Scan for the cell matching the given text and deliver its (x, y) coordinate at center. 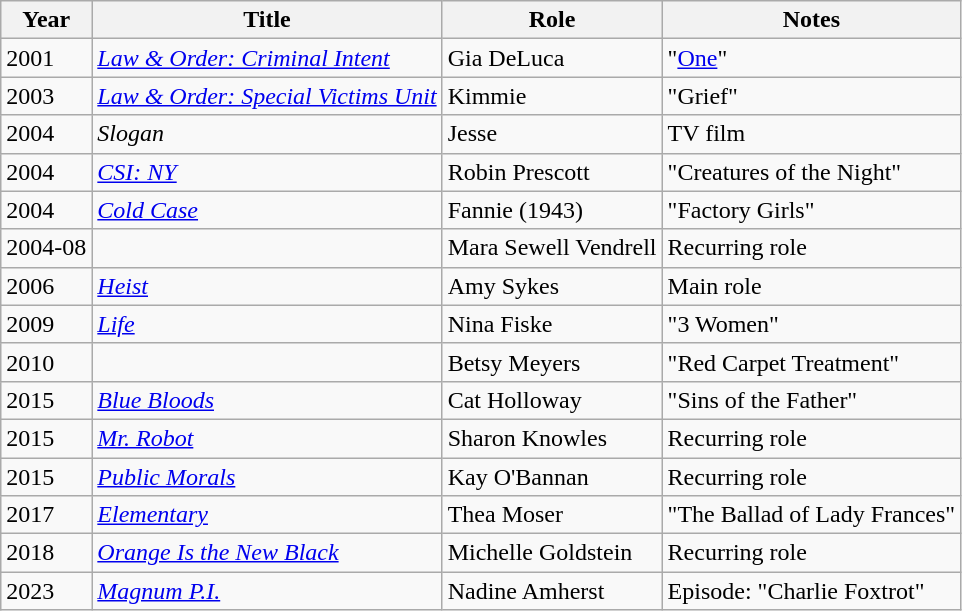
Robin Prescott (552, 172)
"One" (812, 58)
"The Ballad of Lady Frances" (812, 515)
Mr. Robot (267, 438)
2018 (46, 553)
"3 Women" (812, 324)
"Sins of the Father" (812, 400)
"Factory Girls" (812, 210)
TV film (812, 134)
2004-08 (46, 248)
Jesse (552, 134)
Gia DeLuca (552, 58)
Role (552, 20)
"Grief" (812, 96)
Elementary (267, 515)
Kimmie (552, 96)
Notes (812, 20)
2003 (46, 96)
Slogan (267, 134)
Public Morals (267, 477)
CSI: NY (267, 172)
2009 (46, 324)
Heist (267, 286)
2010 (46, 362)
Main role (812, 286)
Life (267, 324)
Title (267, 20)
Cat Holloway (552, 400)
Amy Sykes (552, 286)
Episode: "Charlie Foxtrot" (812, 591)
Kay O'Bannan (552, 477)
Year (46, 20)
"Red Carpet Treatment" (812, 362)
"Creatures of the Night" (812, 172)
Mara Sewell Vendrell (552, 248)
Cold Case (267, 210)
Fannie (1943) (552, 210)
Thea Moser (552, 515)
2017 (46, 515)
Sharon Knowles (552, 438)
Blue Bloods (267, 400)
2006 (46, 286)
Law & Order: Special Victims Unit (267, 96)
Magnum P.I. (267, 591)
Nina Fiske (552, 324)
2023 (46, 591)
Nadine Amherst (552, 591)
Betsy Meyers (552, 362)
Orange Is the New Black (267, 553)
Law & Order: Criminal Intent (267, 58)
Michelle Goldstein (552, 553)
2001 (46, 58)
